Detect which cell encompasses the target text, then output its [X, Y] center coordinate. 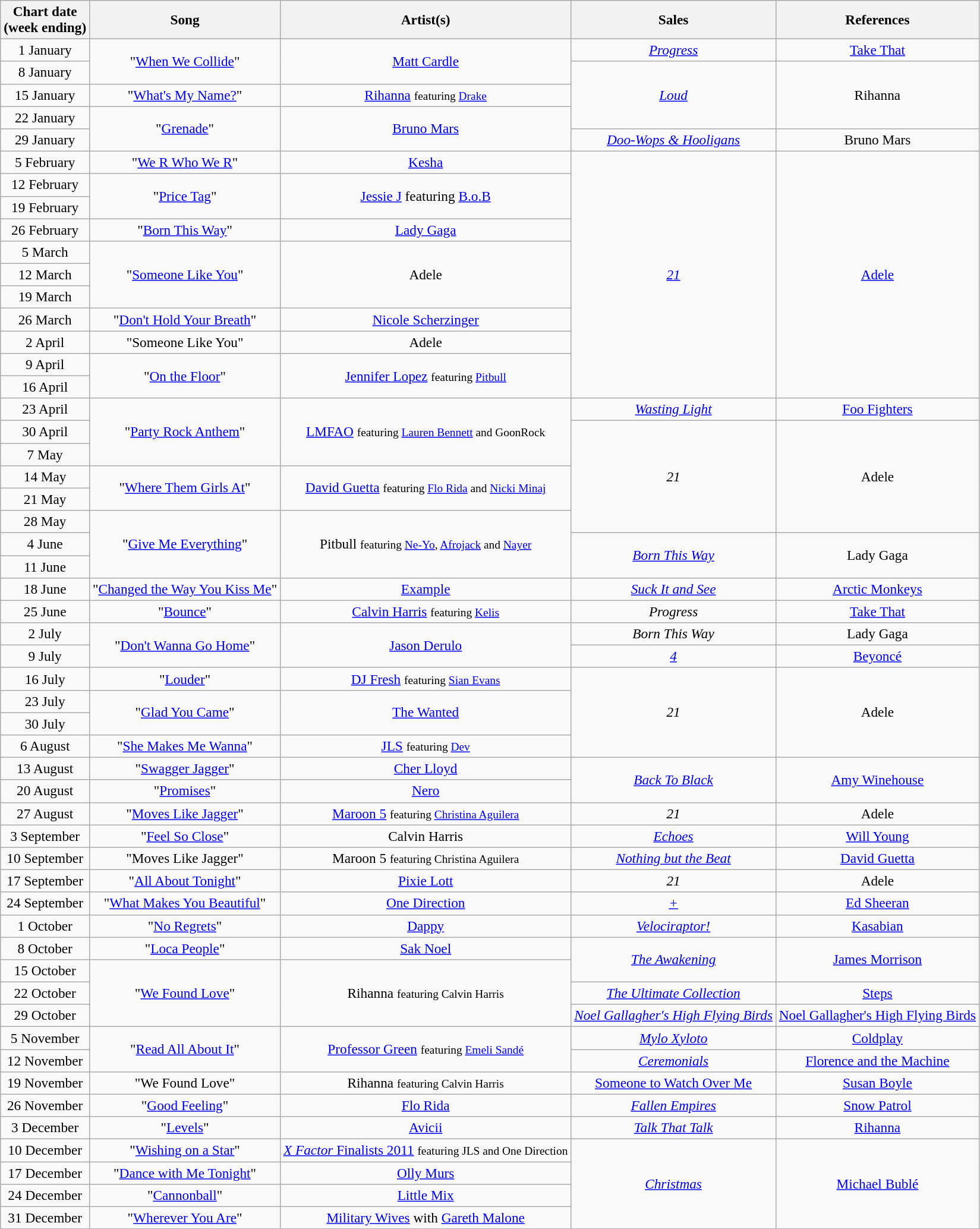
"On the Floor" [185, 376]
30 April [45, 431]
Calvin Harris [426, 836]
15 October [45, 970]
Nothing but the Beat [674, 858]
The Awakening [674, 959]
Sak Noel [426, 948]
Echoes [674, 836]
17 September [45, 881]
Someone to Watch Over Me [674, 1083]
Mylo Xyloto [674, 1038]
Jessie J featuring B.o.B [426, 196]
"Give Me Everything" [185, 543]
18 June [45, 589]
Jason Derulo [426, 645]
Military Wives with Gareth Malone [426, 1218]
"Feel So Close" [185, 836]
James Morrison [877, 959]
Doo-Wops & Hooligans [674, 140]
"What Makes You Beautiful" [185, 903]
One Direction [426, 903]
26 February [45, 229]
"No Regrets" [185, 926]
X Factor Finalists 2011 featuring JLS and One Direction [426, 1150]
Professor Green featuring Emeli Sandé [426, 1049]
"Glad You Came" [185, 713]
Back To Black [674, 780]
Sales [674, 19]
21 May [45, 499]
Song [185, 19]
5 March [45, 252]
"Wishing on a Star" [185, 1150]
Nero [426, 791]
Kesha [426, 162]
16 April [45, 387]
4 [674, 656]
2 April [45, 342]
10 September [45, 858]
22 October [45, 993]
"She Makes Me Wanna" [185, 746]
Amy Winehouse [877, 780]
14 May [45, 477]
"Wherever You Are" [185, 1218]
10 December [45, 1150]
Ed Sheeran [877, 903]
Fallen Empires [674, 1105]
Olly Murs [426, 1173]
Florence and the Machine [877, 1060]
"Where Them Girls At" [185, 488]
Pitbull featuring Ne-Yo, Afrojack and Nayer [426, 543]
Christmas [674, 1184]
+ [674, 903]
"All About Tonight" [185, 881]
1 October [45, 926]
The Wanted [426, 713]
12 February [45, 185]
Little Mix [426, 1195]
24 December [45, 1195]
"Read All About It" [185, 1049]
12 March [45, 275]
Foo Fighters [877, 409]
Suck It and See [674, 589]
The Ultimate Collection [674, 993]
13 August [45, 768]
2 July [45, 634]
Pixie Lott [426, 881]
30 July [45, 723]
Susan Boyle [877, 1083]
20 August [45, 791]
29 October [45, 1016]
4 June [45, 544]
"Don't Wanna Go Home" [185, 645]
23 April [45, 409]
6 August [45, 746]
Flo Rida [426, 1105]
"What's My Name?" [185, 95]
Will Young [877, 836]
9 April [45, 364]
7 May [45, 454]
Snow Patrol [877, 1105]
Dappy [426, 926]
27 August [45, 814]
8 October [45, 948]
"Price Tag" [185, 196]
5 November [45, 1038]
19 March [45, 297]
JLS featuring Dev [426, 746]
3 December [45, 1128]
"Swagger Jagger" [185, 768]
David Guetta [877, 858]
Beyoncé [877, 656]
Nicole Scherzinger [426, 319]
"Louder" [185, 679]
Jennifer Lopez featuring Pitbull [426, 376]
11 June [45, 566]
"Promises" [185, 791]
Coldplay [877, 1038]
16 July [45, 679]
References [877, 19]
19 February [45, 207]
"Changed the Way You Kiss Me" [185, 589]
Kasabian [877, 926]
29 January [45, 140]
Velociraptor! [674, 926]
3 September [45, 836]
Avicii [426, 1128]
Ceremonials [674, 1060]
"Don't Hold Your Breath" [185, 319]
"Party Rock Anthem" [185, 431]
"Loca People" [185, 948]
Wasting Light [674, 409]
28 May [45, 521]
Loud [674, 95]
Chart date(week ending) [45, 19]
"We R Who We R" [185, 162]
"Born This Way" [185, 229]
8 January [45, 73]
25 June [45, 612]
LMFAO featuring Lauren Bennett and GoonRock [426, 431]
"Dance with Me Tonight" [185, 1173]
19 November [45, 1083]
15 January [45, 95]
"Good Feeling" [185, 1105]
Arctic Monkeys [877, 589]
31 December [45, 1218]
23 July [45, 701]
"Grenade" [185, 128]
DJ Fresh featuring Sian Evans [426, 679]
Calvin Harris featuring Kelis [426, 612]
"Bounce" [185, 612]
"Levels" [185, 1128]
Michael Bublé [877, 1184]
Example [426, 589]
Cher Lloyd [426, 768]
22 January [45, 117]
26 November [45, 1105]
"Cannonball" [185, 1195]
"When We Collide" [185, 61]
David Guetta featuring Flo Rida and Nicki Minaj [426, 488]
12 November [45, 1060]
5 February [45, 162]
9 July [45, 656]
17 December [45, 1173]
Steps [877, 993]
Matt Cardle [426, 61]
24 September [45, 903]
Rihanna featuring Drake [426, 95]
1 January [45, 50]
Artist(s) [426, 19]
Talk That Talk [674, 1128]
26 March [45, 319]
